Identify which cell holds the provided text, then report its (X, Y) central coordinate. 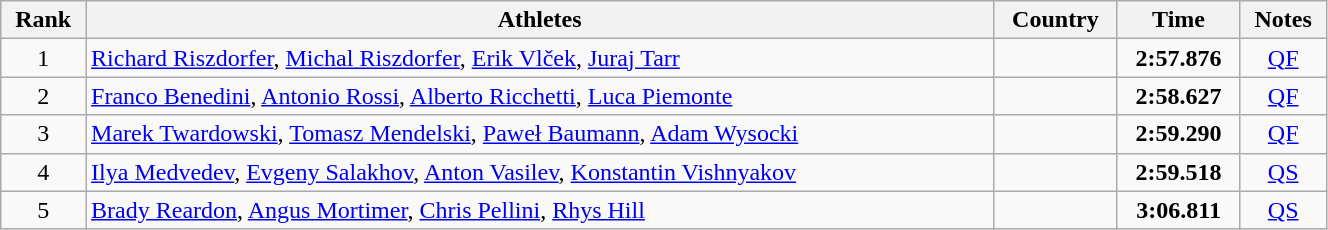
Country (1056, 20)
Time (1178, 20)
Notes (1284, 20)
Marek Twardowski, Tomasz Mendelski, Paweł Baumann, Adam Wysocki (540, 134)
3:06.811 (1178, 210)
2:58.627 (1178, 96)
2:59.290 (1178, 134)
5 (44, 210)
Athletes (540, 20)
4 (44, 172)
1 (44, 58)
2 (44, 96)
2:57.876 (1178, 58)
2:59.518 (1178, 172)
Ilya Medvedev, Evgeny Salakhov, Anton Vasilev, Konstantin Vishnyakov (540, 172)
Richard Riszdorfer, Michal Riszdorfer, Erik Vlček, Juraj Tarr (540, 58)
3 (44, 134)
Brady Reardon, Angus Mortimer, Chris Pellini, Rhys Hill (540, 210)
Franco Benedini, Antonio Rossi, Alberto Ricchetti, Luca Piemonte (540, 96)
Rank (44, 20)
